Return the [X, Y] coordinate for the center point of the cell that contains the specified text.  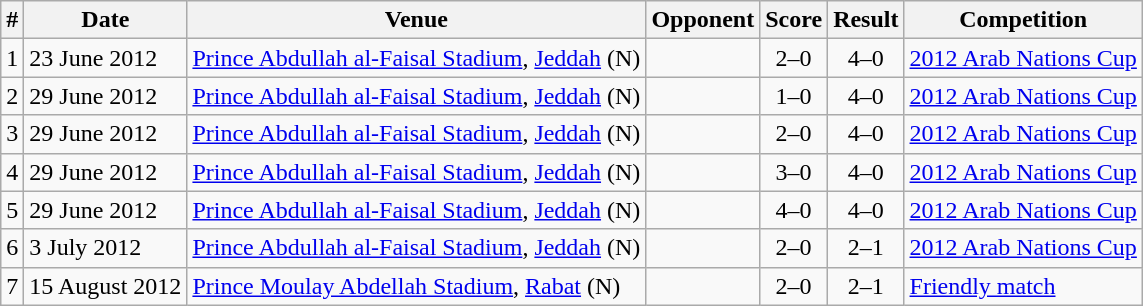
3–0 [794, 172]
Friendly match [1023, 286]
Prince Moulay Abdellah Stadium, Rabat (N) [416, 286]
1–0 [794, 96]
Opponent [703, 20]
7 [12, 286]
Score [794, 20]
3 July 2012 [106, 248]
6 [12, 248]
2 [12, 96]
Date [106, 20]
Competition [1023, 20]
15 August 2012 [106, 286]
23 June 2012 [106, 58]
Venue [416, 20]
4 [12, 172]
Result [866, 20]
# [12, 20]
1 [12, 58]
5 [12, 210]
3 [12, 134]
